From the cell containing the given text, extract its center point as (X, Y) coordinate. 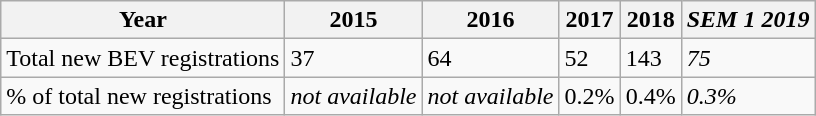
2017 (590, 20)
0.3% (748, 96)
Total new BEV registrations (143, 58)
143 (650, 58)
0.4% (650, 96)
52 (590, 58)
SEM 1 2019 (748, 20)
2016 (490, 20)
% of total new registrations (143, 96)
Year (143, 20)
64 (490, 58)
2015 (354, 20)
75 (748, 58)
37 (354, 58)
2018 (650, 20)
0.2% (590, 96)
